Identify which cell holds the provided text, then report its [X, Y] central coordinate. 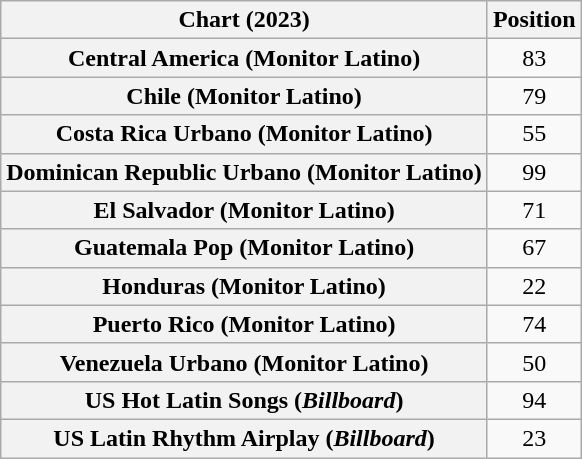
Central America (Monitor Latino) [244, 58]
83 [534, 58]
94 [534, 400]
99 [534, 172]
US Latin Rhythm Airplay (Billboard) [244, 438]
22 [534, 286]
Guatemala Pop (Monitor Latino) [244, 248]
67 [534, 248]
50 [534, 362]
Position [534, 20]
55 [534, 134]
Chart (2023) [244, 20]
23 [534, 438]
74 [534, 324]
Costa Rica Urbano (Monitor Latino) [244, 134]
71 [534, 210]
Puerto Rico (Monitor Latino) [244, 324]
Chile (Monitor Latino) [244, 96]
US Hot Latin Songs (Billboard) [244, 400]
79 [534, 96]
Dominican Republic Urbano (Monitor Latino) [244, 172]
El Salvador (Monitor Latino) [244, 210]
Honduras (Monitor Latino) [244, 286]
Venezuela Urbano (Monitor Latino) [244, 362]
